Return (x, y) of the center of cell containing provided text 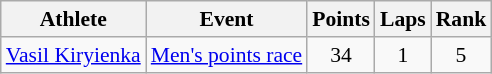
Laps (403, 19)
Event (226, 19)
Vasil Kiryienka (74, 55)
34 (341, 55)
Men's points race (226, 55)
Points (341, 19)
5 (462, 55)
Rank (462, 19)
1 (403, 55)
Athlete (74, 19)
